Output the [X, Y] coordinate of the center of the cell containing the given text.  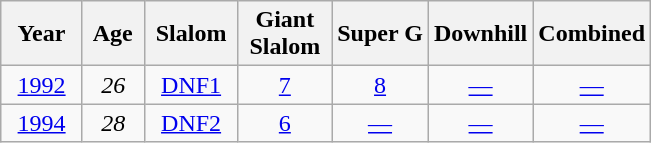
DNF2 [191, 123]
8 [380, 85]
Age [113, 34]
Slalom [191, 34]
28 [113, 123]
6 [285, 123]
Combined [592, 34]
1994 [42, 123]
Super G [380, 34]
Downhill [480, 34]
7 [285, 85]
DNF1 [191, 85]
1992 [42, 85]
Giant Slalom [285, 34]
Year [42, 34]
26 [113, 85]
